Capture the cell that displays the provided text and extract its (x, y) central coordinate. 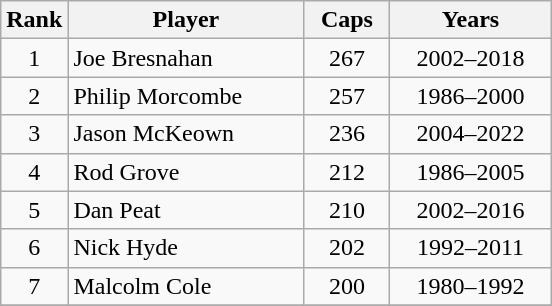
Joe Bresnahan (186, 58)
1986–2005 (470, 172)
2002–2018 (470, 58)
4 (34, 172)
1980–1992 (470, 286)
202 (347, 248)
Malcolm Cole (186, 286)
236 (347, 134)
Dan Peat (186, 210)
1992–2011 (470, 248)
257 (347, 96)
1986–2000 (470, 96)
2 (34, 96)
Philip Morcombe (186, 96)
1 (34, 58)
Rod Grove (186, 172)
Years (470, 20)
212 (347, 172)
200 (347, 286)
3 (34, 134)
5 (34, 210)
2004–2022 (470, 134)
6 (34, 248)
267 (347, 58)
2002–2016 (470, 210)
Caps (347, 20)
Player (186, 20)
210 (347, 210)
7 (34, 286)
Nick Hyde (186, 248)
Rank (34, 20)
Jason McKeown (186, 134)
